Return [x, y] of the center of cell containing provided text 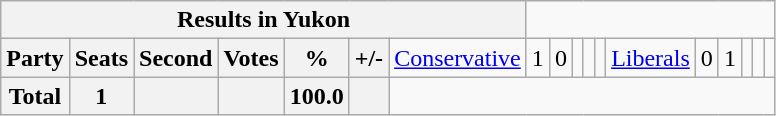
% [316, 58]
Liberals [651, 58]
100.0 [316, 96]
Results in Yukon [264, 20]
Votes [251, 58]
+/- [368, 58]
Second [176, 58]
Party [35, 58]
Total [35, 96]
Seats [101, 58]
Conservative [458, 58]
